From the cell containing the given text, extract its center point as [X, Y] coordinate. 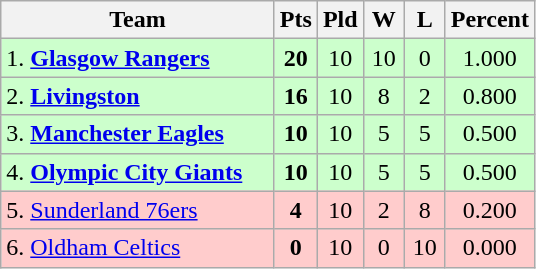
Pts [296, 20]
0.800 [490, 96]
5. Sunderland 76ers [138, 210]
4 [296, 210]
3. Manchester Eagles [138, 134]
0.200 [490, 210]
1. Glasgow Rangers [138, 58]
L [424, 20]
1.000 [490, 58]
Pld [340, 20]
2. Livingston [138, 96]
6. Oldham Celtics [138, 248]
Percent [490, 20]
20 [296, 58]
W [384, 20]
4. Olympic City Giants [138, 172]
16 [296, 96]
Team [138, 20]
0.000 [490, 248]
